Scan for the cell matching the given text and deliver its (x, y) coordinate at center. 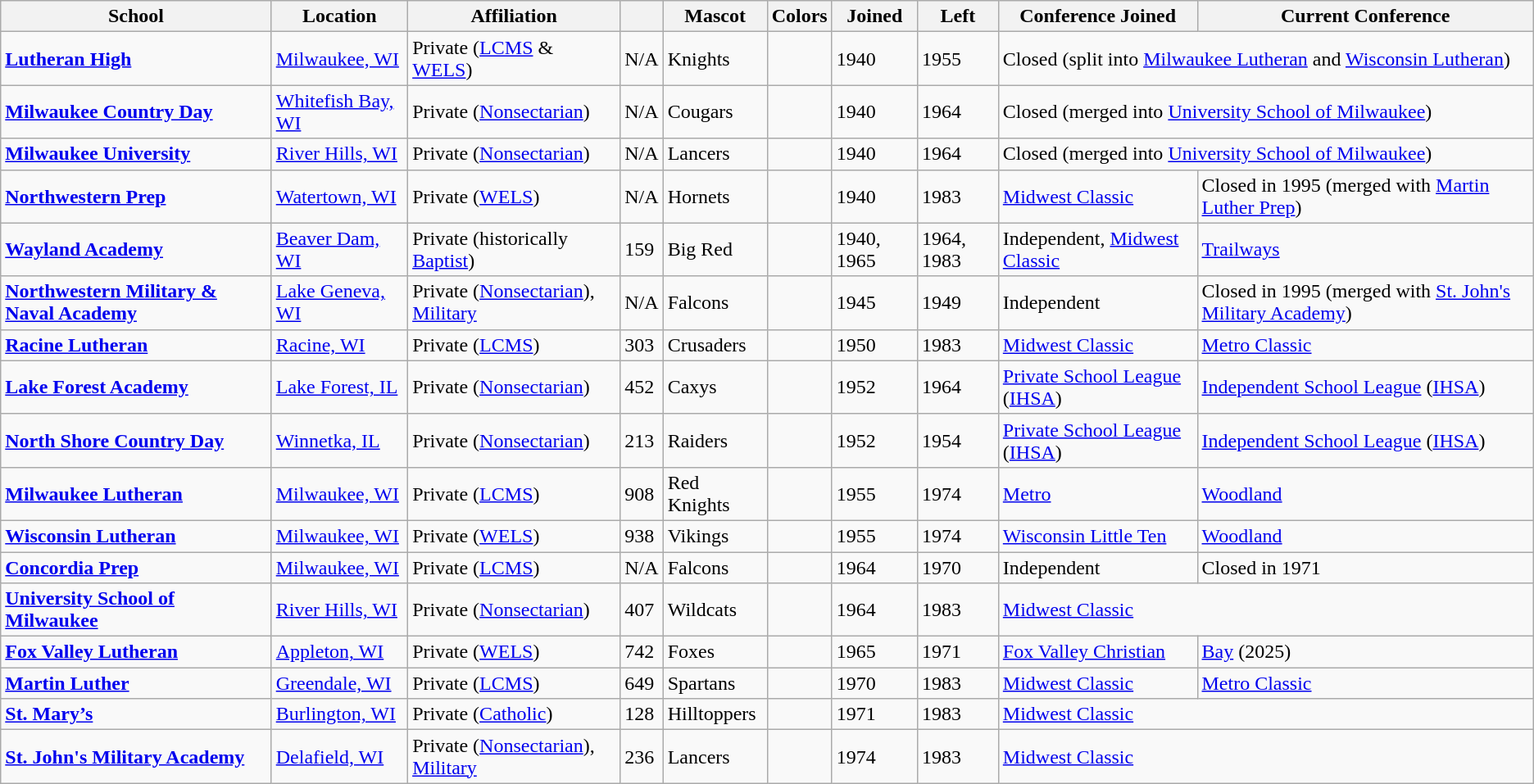
1964, 1983 (957, 249)
1949 (957, 303)
Vikings (715, 536)
Closed in 1995 (merged with St. John's Military Academy) (1365, 303)
St. Mary’s (136, 714)
Metro (1098, 493)
Milwaukee University (136, 154)
1945 (874, 303)
Knights (715, 59)
Beaver Dam, WI (339, 249)
1965 (874, 652)
Northwestern Military & Naval Academy (136, 303)
Hilltoppers (715, 714)
Current Conference (1365, 16)
St. John's Military Academy (136, 757)
Mascot (715, 16)
Big Red (715, 249)
213 (642, 441)
Affiliation (515, 16)
Private (historically Baptist) (515, 249)
452 (642, 387)
School (136, 16)
Fox Valley Lutheran (136, 652)
Conference Joined (1098, 16)
Watertown, WI (339, 197)
Red Knights (715, 493)
Colors (800, 16)
Whitefish Bay, WI (339, 111)
407 (642, 610)
Trailways (1365, 249)
Concordia Prep (136, 568)
Closed (split into Milwaukee Lutheran and Wisconsin Lutheran) (1265, 59)
Closed in 1971 (1365, 568)
Martin Luther (136, 683)
1940, 1965 (874, 249)
Racine, WI (339, 345)
Wisconsin Lutheran (136, 536)
Private (LCMS & WELS) (515, 59)
742 (642, 652)
Closed in 1995 (merged with Martin Luther Prep) (1365, 197)
Left (957, 16)
Spartans (715, 683)
Raiders (715, 441)
Lake Forest, IL (339, 387)
1950 (874, 345)
Delafield, WI (339, 757)
Racine Lutheran (136, 345)
Winnetka, IL (339, 441)
Caxys (715, 387)
Lutheran High (136, 59)
Northwestern Prep (136, 197)
1954 (957, 441)
Wisconsin Little Ten (1098, 536)
Wayland Academy (136, 249)
Wildcats (715, 610)
Burlington, WI (339, 714)
128 (642, 714)
Lake Geneva, WI (339, 303)
Cougars (715, 111)
Hornets (715, 197)
Milwaukee Lutheran (136, 493)
Independent, Midwest Classic (1098, 249)
Location (339, 16)
Lake Forest Academy (136, 387)
University School of Milwaukee (136, 610)
303 (642, 345)
Fox Valley Christian (1098, 652)
Greendale, WI (339, 683)
Crusaders (715, 345)
Bay (2025) (1365, 652)
938 (642, 536)
Foxes (715, 652)
908 (642, 493)
Private (Catholic) (515, 714)
Appleton, WI (339, 652)
North Shore Country Day (136, 441)
Joined (874, 16)
649 (642, 683)
Milwaukee Country Day (136, 111)
236 (642, 757)
159 (642, 249)
